Detect which cell encompasses the target text, then output its (X, Y) center coordinate. 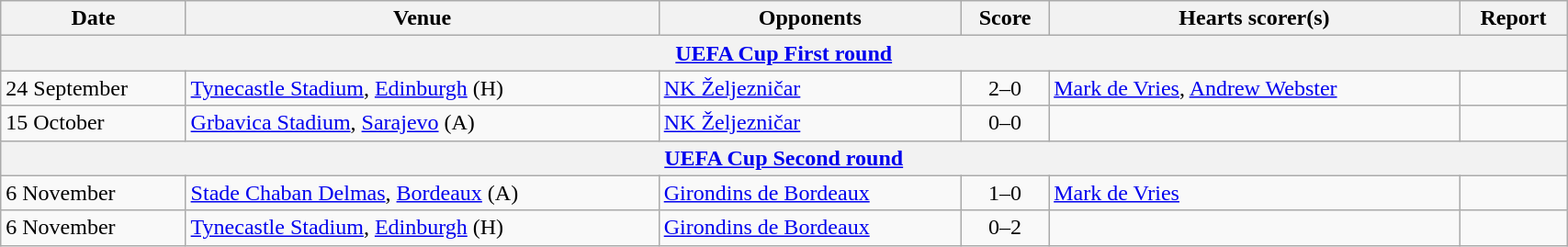
Stade Chaban Delmas, Bordeaux (A) (423, 193)
2–0 (1005, 88)
1–0 (1005, 193)
Score (1005, 18)
Venue (423, 18)
15 October (94, 123)
Mark de Vries, Andrew Webster (1255, 88)
0–0 (1005, 123)
Report (1513, 18)
Opponents (810, 18)
UEFA Cup First round (784, 53)
0–2 (1005, 228)
Date (94, 18)
Mark de Vries (1255, 193)
Grbavica Stadium, Sarajevo (A) (423, 123)
Hearts scorer(s) (1255, 18)
24 September (94, 88)
UEFA Cup Second round (784, 158)
